Search for the cell housing the specified text and yield its [X, Y] center coordinate. 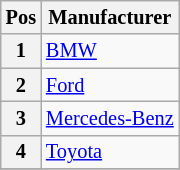
1 [21, 51]
3 [21, 118]
2 [21, 85]
Manufacturer [110, 17]
Mercedes-Benz [110, 118]
Toyota [110, 152]
Ford [110, 85]
BMW [110, 51]
4 [21, 152]
Pos [21, 17]
